Identify which cell holds the provided text, then report its (x, y) central coordinate. 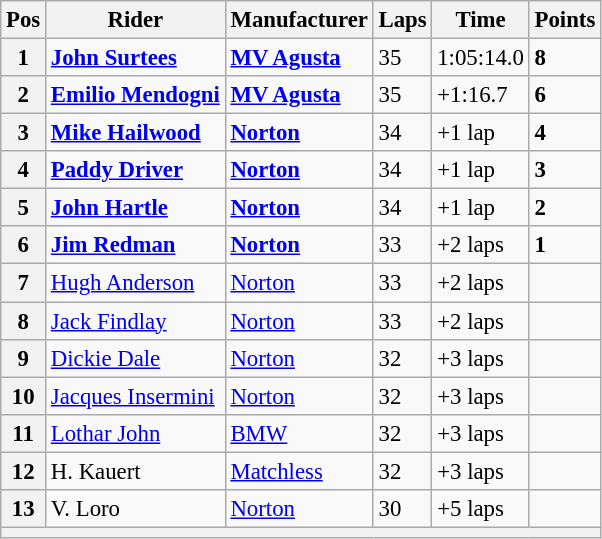
30 (402, 509)
Mike Hailwood (136, 133)
11 (24, 433)
13 (24, 509)
+1:16.7 (480, 95)
Matchless (299, 471)
Emilio Mendogni (136, 95)
Pos (24, 20)
John Surtees (136, 58)
10 (24, 396)
Paddy Driver (136, 170)
V. Loro (136, 509)
Jacques Insermini (136, 396)
7 (24, 283)
H. Kauert (136, 471)
BMW (299, 433)
Points (564, 20)
Laps (402, 20)
1:05:14.0 (480, 58)
5 (24, 208)
John Hartle (136, 208)
Dickie Dale (136, 358)
Time (480, 20)
9 (24, 358)
+5 laps (480, 509)
Jim Redman (136, 245)
Manufacturer (299, 20)
Jack Findlay (136, 321)
12 (24, 471)
Hugh Anderson (136, 283)
Rider (136, 20)
Lothar John (136, 433)
